Output the [X, Y] coordinate of the center of the cell containing the given text.  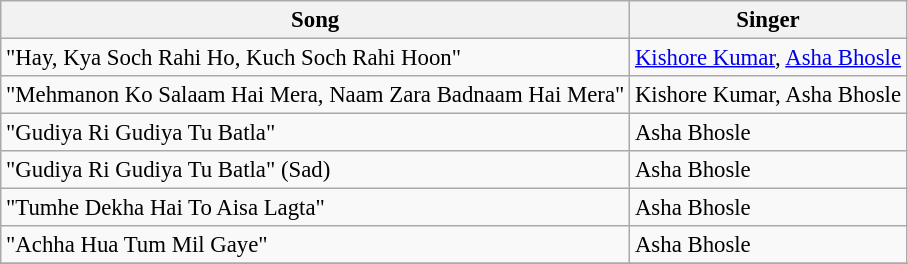
Singer [768, 20]
"Gudiya Ri Gudiya Tu Batla" (Sad) [316, 170]
"Hay, Kya Soch Rahi Ho, Kuch Soch Rahi Hoon" [316, 58]
"Mehmanon Ko Salaam Hai Mera, Naam Zara Badnaam Hai Mera" [316, 95]
"Gudiya Ri Gudiya Tu Batla" [316, 133]
"Achha Hua Tum Mil Gaye" [316, 245]
Song [316, 20]
"Tumhe Dekha Hai To Aisa Lagta" [316, 208]
